Provide the (x, y) coordinate of the cell's center where the given text is located.  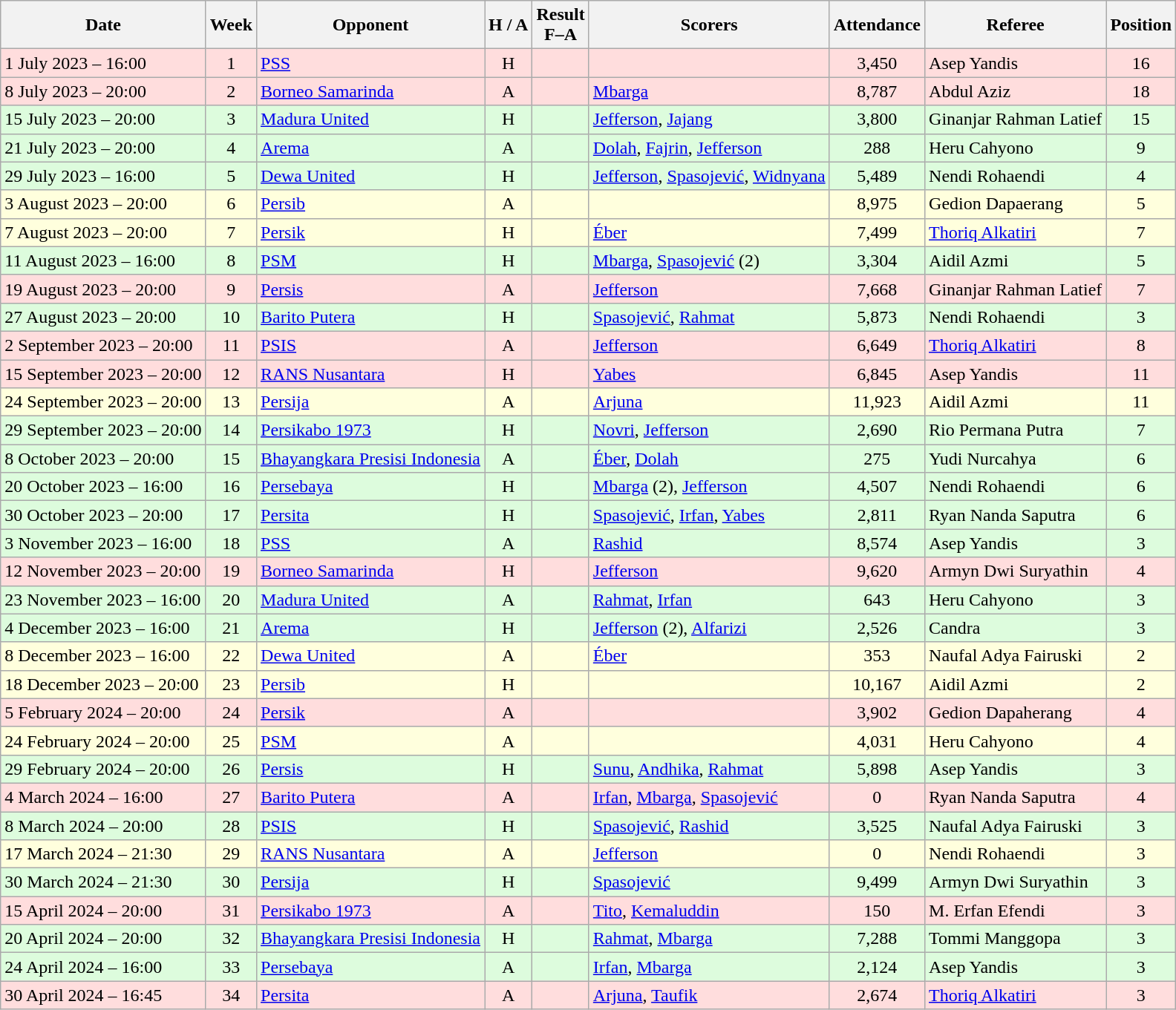
3 November 2023 – 16:00 (103, 543)
3 August 2023 – 20:00 (103, 204)
Spasojević, Irfan, Yabes (709, 515)
33 (231, 967)
5 February 2024 – 20:00 (103, 712)
21 (231, 628)
Position (1141, 25)
3,800 (877, 119)
11 August 2023 – 16:00 (103, 260)
19 (231, 571)
6,649 (877, 345)
27 (231, 797)
Rashid (709, 543)
7 August 2023 – 20:00 (103, 232)
2,124 (877, 967)
7,499 (877, 232)
34 (231, 995)
3,304 (877, 260)
Arjuna (709, 402)
23 (231, 684)
Mbarga (2), Jefferson (709, 487)
Candra (1016, 628)
1 (231, 63)
Irfan, Mbarga (709, 967)
2,526 (877, 628)
20 (231, 600)
Attendance (877, 25)
3,450 (877, 63)
Sunu, Andhika, Rahmat (709, 769)
Yabes (709, 373)
30 October 2023 – 20:00 (103, 515)
8,787 (877, 91)
Rahmat, Mbarga (709, 939)
14 (231, 430)
4,507 (877, 487)
2,811 (877, 515)
Opponent (371, 25)
29 (231, 854)
Date (103, 25)
8,975 (877, 204)
Week (231, 25)
7,668 (877, 289)
19 August 2023 – 20:00 (103, 289)
21 July 2023 – 20:00 (103, 148)
Abdul Aziz (1016, 91)
3,525 (877, 826)
8 December 2023 – 16:00 (103, 656)
Yudi Nurcahya (1016, 459)
18 December 2023 – 20:00 (103, 684)
29 July 2023 – 16:00 (103, 176)
24 February 2024 – 20:00 (103, 741)
12 November 2023 – 20:00 (103, 571)
Jefferson (2), Alfarizi (709, 628)
1 July 2023 – 16:00 (103, 63)
24 September 2023 – 20:00 (103, 402)
6,845 (877, 373)
17 (231, 515)
8 March 2024 – 20:00 (103, 826)
643 (877, 600)
30 April 2024 – 16:45 (103, 995)
275 (877, 459)
9,620 (877, 571)
11,923 (877, 402)
Gedion Dapaerang (1016, 204)
28 (231, 826)
30 March 2024 – 21:30 (103, 882)
15 April 2024 – 20:00 (103, 911)
29 September 2023 – 20:00 (103, 430)
24 April 2024 – 16:00 (103, 967)
150 (877, 911)
7,288 (877, 939)
Tommi Manggopa (1016, 939)
30 (231, 882)
Scorers (709, 25)
8 October 2023 – 20:00 (103, 459)
23 November 2023 – 16:00 (103, 600)
5,898 (877, 769)
Novri, Jefferson (709, 430)
26 (231, 769)
25 (231, 741)
Spasojević (709, 882)
353 (877, 656)
24 (231, 712)
Gedion Dapaherang (1016, 712)
2 September 2023 – 20:00 (103, 345)
31 (231, 911)
8 July 2023 – 20:00 (103, 91)
8,574 (877, 543)
2,690 (877, 430)
Jefferson, Jajang (709, 119)
20 April 2024 – 20:00 (103, 939)
20 October 2023 – 16:00 (103, 487)
12 (231, 373)
Referee (1016, 25)
Rio Permana Putra (1016, 430)
9,499 (877, 882)
Mbarga (709, 91)
4 March 2024 – 16:00 (103, 797)
15 July 2023 – 20:00 (103, 119)
10 (231, 317)
4,031 (877, 741)
Spasojević, Rashid (709, 826)
27 August 2023 – 20:00 (103, 317)
15 September 2023 – 20:00 (103, 373)
Arjuna, Taufik (709, 995)
Spasojević, Rahmat (709, 317)
4 December 2023 – 16:00 (103, 628)
Jefferson, Spasojević, Widnyana (709, 176)
Dolah, Fajrin, Jefferson (709, 148)
5,873 (877, 317)
ResultF–A (561, 25)
Rahmat, Irfan (709, 600)
5,489 (877, 176)
22 (231, 656)
Tito, Kemaluddin (709, 911)
2,674 (877, 995)
10,167 (877, 684)
M. Erfan Efendi (1016, 911)
Éber, Dolah (709, 459)
32 (231, 939)
29 February 2024 – 20:00 (103, 769)
17 March 2024 – 21:30 (103, 854)
H / A (508, 25)
288 (877, 148)
3,902 (877, 712)
Irfan, Mbarga, Spasojević (709, 797)
Mbarga, Spasojević (2) (709, 260)
13 (231, 402)
